Capture the cell that displays the provided text and extract its (x, y) central coordinate. 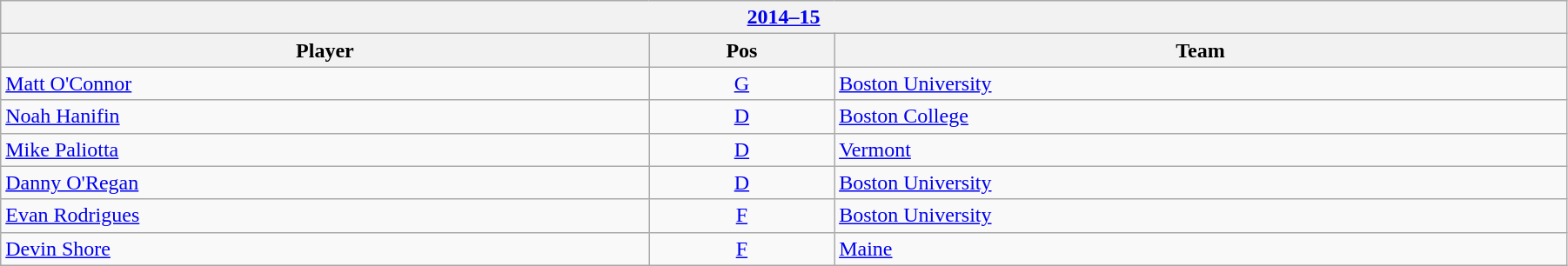
Noah Hanifin (325, 116)
2014–15 (784, 17)
Boston College (1201, 116)
Danny O'Regan (325, 183)
Maine (1201, 249)
Mike Paliotta (325, 150)
Vermont (1201, 150)
Player (325, 50)
Evan Rodrigues (325, 216)
Pos (741, 50)
Team (1201, 50)
G (741, 83)
Devin Shore (325, 249)
Matt O'Connor (325, 83)
